Scan for the cell matching the given text and deliver its [X, Y] coordinate at center. 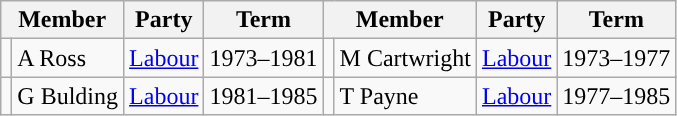
T Payne [405, 96]
G Bulding [68, 96]
1981–1985 [264, 96]
1977–1985 [616, 96]
A Ross [68, 58]
1973–1981 [264, 58]
M Cartwright [405, 58]
1973–1977 [616, 58]
